Capture the cell that displays the provided text and extract its (x, y) central coordinate. 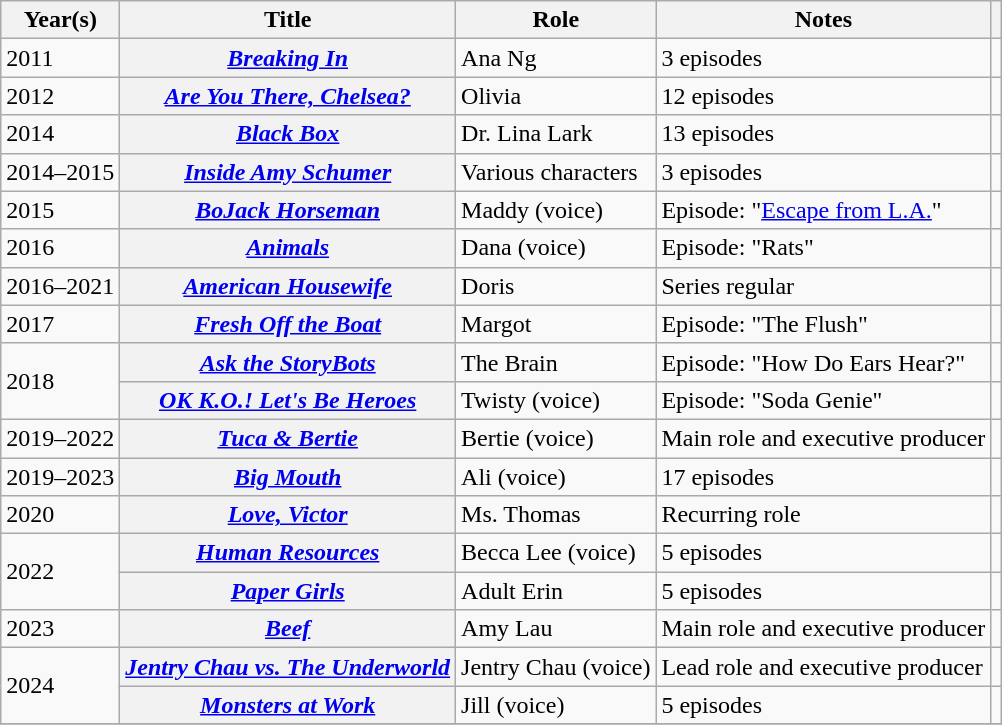
Olivia (556, 96)
Animals (288, 248)
2014 (60, 134)
2016–2021 (60, 286)
2020 (60, 515)
Inside Amy Schumer (288, 172)
Twisty (voice) (556, 400)
Ana Ng (556, 58)
2023 (60, 629)
Human Resources (288, 553)
BoJack Horseman (288, 210)
17 episodes (824, 477)
Episode: "The Flush" (824, 324)
2024 (60, 686)
Jill (voice) (556, 705)
Becca Lee (voice) (556, 553)
Maddy (voice) (556, 210)
2022 (60, 572)
Breaking In (288, 58)
American Housewife (288, 286)
Notes (824, 20)
Love, Victor (288, 515)
2015 (60, 210)
Episode: "How Do Ears Hear?" (824, 362)
Dr. Lina Lark (556, 134)
Title (288, 20)
Black Box (288, 134)
The Brain (556, 362)
Big Mouth (288, 477)
2019–2023 (60, 477)
Dana (voice) (556, 248)
Episode: "Soda Genie" (824, 400)
Episode: "Escape from L.A." (824, 210)
Bertie (voice) (556, 438)
13 episodes (824, 134)
Jentry Chau vs. The Underworld (288, 667)
2017 (60, 324)
Tuca & Bertie (288, 438)
Are You There, Chelsea? (288, 96)
Jentry Chau (voice) (556, 667)
Various characters (556, 172)
Margot (556, 324)
2014–2015 (60, 172)
2018 (60, 381)
Paper Girls (288, 591)
Monsters at Work (288, 705)
Ms. Thomas (556, 515)
2016 (60, 248)
Year(s) (60, 20)
Beef (288, 629)
Ali (voice) (556, 477)
Doris (556, 286)
Lead role and executive producer (824, 667)
Series regular (824, 286)
Ask the StoryBots (288, 362)
12 episodes (824, 96)
2011 (60, 58)
Adult Erin (556, 591)
Amy Lau (556, 629)
Fresh Off the Boat (288, 324)
2012 (60, 96)
Recurring role (824, 515)
Role (556, 20)
OK K.O.! Let's Be Heroes (288, 400)
Episode: "Rats" (824, 248)
2019–2022 (60, 438)
